Output the [x, y] coordinate of the center of the cell containing the given text.  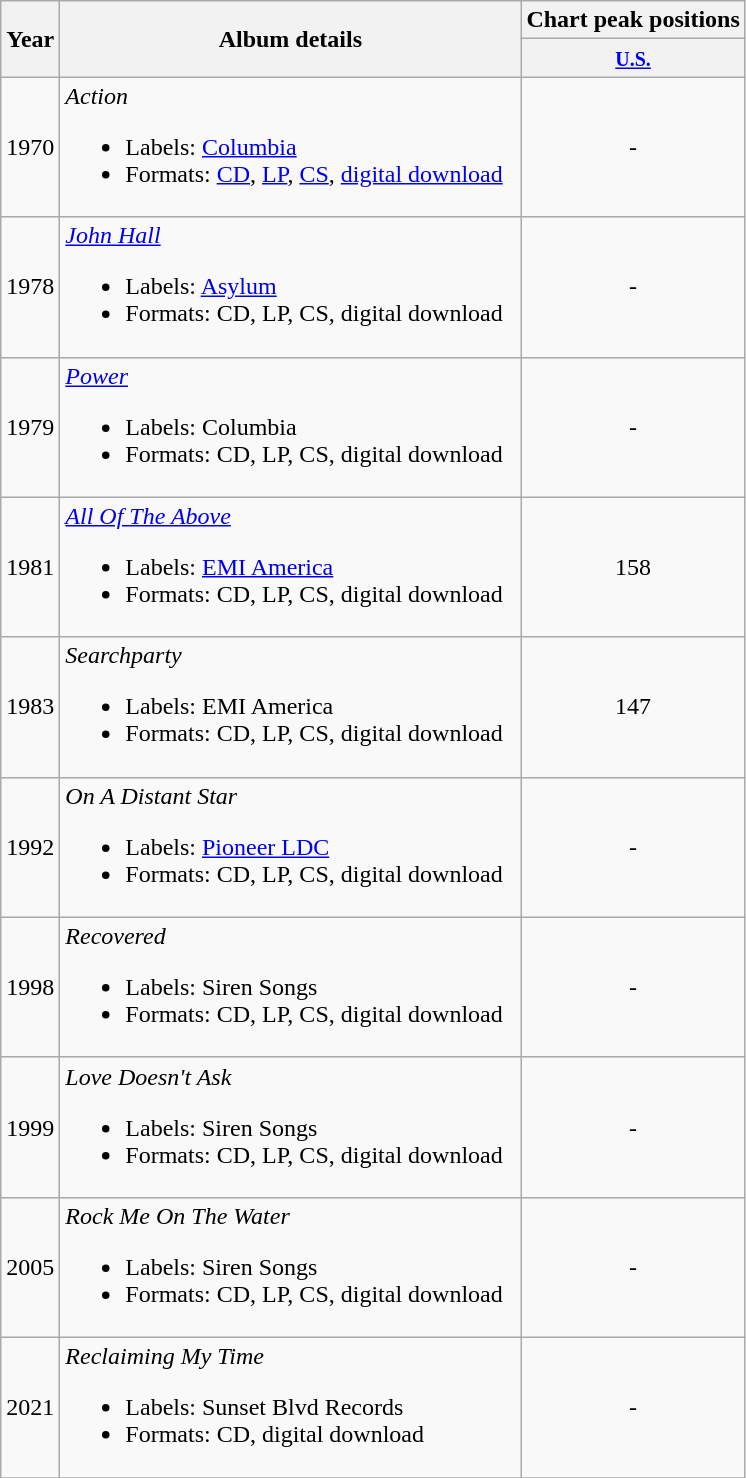
On A Distant StarLabels: Pioneer LDCFormats: CD, LP, CS, digital download [290, 847]
1983 [30, 707]
1992 [30, 847]
158 [633, 567]
Love Doesn't AskLabels: Siren SongsFormats: CD, LP, CS, digital download [290, 1127]
1999 [30, 1127]
Reclaiming My TimeLabels: Sunset Blvd RecordsFormats: CD, digital download [290, 1407]
PowerLabels: ColumbiaFormats: CD, LP, CS, digital download [290, 427]
1981 [30, 567]
John HallLabels: AsylumFormats: CD, LP, CS, digital download [290, 287]
ActionLabels: ColumbiaFormats: CD, LP, CS, digital download [290, 147]
All Of The AboveLabels: EMI AmericaFormats: CD, LP, CS, digital download [290, 567]
SearchpartyLabels: EMI AmericaFormats: CD, LP, CS, digital download [290, 707]
147 [633, 707]
2005 [30, 1267]
Rock Me On The WaterLabels: Siren SongsFormats: CD, LP, CS, digital download [290, 1267]
1998 [30, 987]
RecoveredLabels: Siren SongsFormats: CD, LP, CS, digital download [290, 987]
Chart peak positions [633, 20]
1979 [30, 427]
Year [30, 39]
Album details [290, 39]
U.S. [633, 58]
1978 [30, 287]
2021 [30, 1407]
1970 [30, 147]
